Return the [X, Y] coordinate for the center point of the cell that contains the specified text.  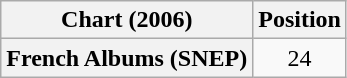
French Albums (SNEP) [127, 58]
Chart (2006) [127, 20]
Position [300, 20]
24 [300, 58]
